Return the (X, Y) coordinate for the center point of the cell that contains the specified text.  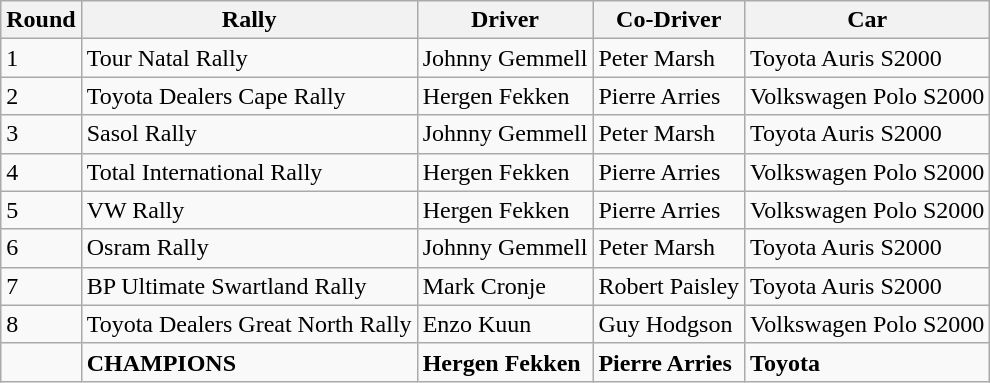
Toyota (868, 362)
7 (41, 286)
Robert Paisley (669, 286)
Toyota Dealers Cape Rally (249, 96)
Rally (249, 20)
Enzo Kuun (505, 324)
4 (41, 172)
VW Rally (249, 210)
Driver (505, 20)
Tour Natal Rally (249, 58)
BP Ultimate Swartland Rally (249, 286)
8 (41, 324)
Car (868, 20)
Round (41, 20)
Osram Rally (249, 248)
2 (41, 96)
Guy Hodgson (669, 324)
Total International Rally (249, 172)
Toyota Dealers Great North Rally (249, 324)
3 (41, 134)
Co-Driver (669, 20)
Sasol Rally (249, 134)
5 (41, 210)
6 (41, 248)
Mark Cronje (505, 286)
CHAMPIONS (249, 362)
1 (41, 58)
